Pinpoint the cell where the given text exists, returning its [x, y] midpoint coordinate. 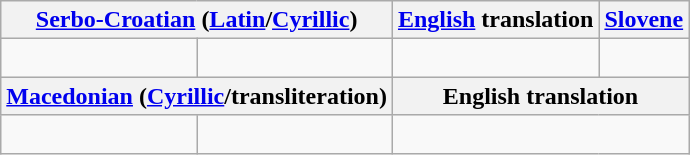
Macedonian (Cyrillic/transliteration) [197, 96]
Slovene [644, 20]
Serbo-Croatian (Latin/Cyrillic) [197, 20]
